Return the (X, Y) coordinate for the center point of the cell that contains the specified text.  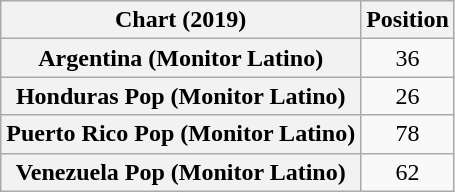
26 (408, 96)
62 (408, 172)
Venezuela Pop (Monitor Latino) (181, 172)
78 (408, 134)
Argentina (Monitor Latino) (181, 58)
Puerto Rico Pop (Monitor Latino) (181, 134)
Chart (2019) (181, 20)
Honduras Pop (Monitor Latino) (181, 96)
36 (408, 58)
Position (408, 20)
